Extract the (X, Y) coordinate from the center of the cell holding the provided text.  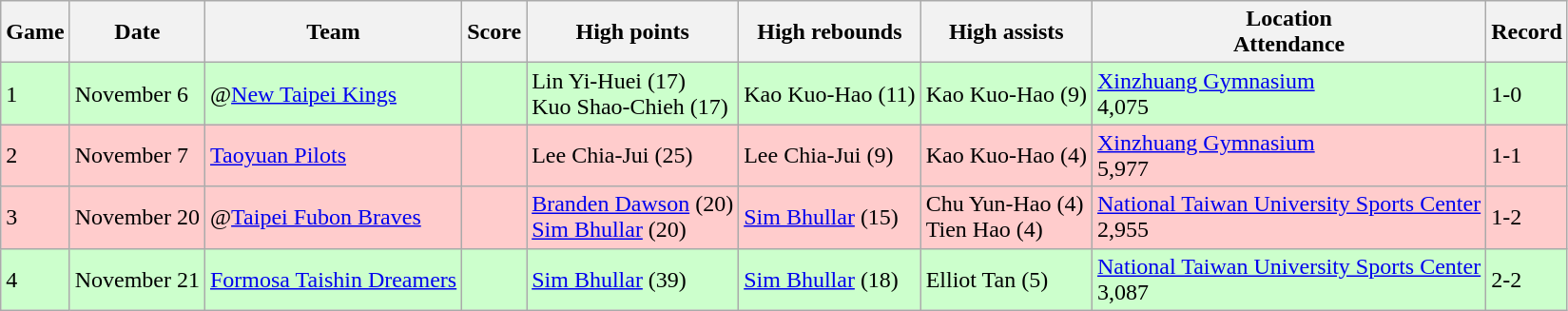
1-0 (1527, 93)
Sim Bhullar (18) (829, 280)
High rebounds (829, 32)
Lee Chia-Jui (9) (829, 156)
Xinzhuang Gymnasium4,075 (1288, 93)
@New Taipei Kings (333, 93)
National Taiwan University Sports Center3,087 (1288, 280)
1 (35, 93)
Score (494, 32)
Branden Dawson (20)Sim Bhullar (20) (633, 217)
Team (333, 32)
3 (35, 217)
Date (137, 32)
Lin Yi-Huei (17)Kuo Shao-Chieh (17) (633, 93)
2 (35, 156)
2-2 (1527, 280)
November 21 (137, 280)
National Taiwan University Sports Center2,955 (1288, 217)
Kao Kuo-Hao (4) (1006, 156)
Sim Bhullar (15) (829, 217)
November 7 (137, 156)
Kao Kuo-Hao (11) (829, 93)
Game (35, 32)
Elliot Tan (5) (1006, 280)
Record (1527, 32)
Chu Yun-Hao (4)Tien Hao (4) (1006, 217)
Sim Bhullar (39) (633, 280)
@Taipei Fubon Braves (333, 217)
LocationAttendance (1288, 32)
November 6 (137, 93)
Xinzhuang Gymnasium5,977 (1288, 156)
High assists (1006, 32)
Formosa Taishin Dreamers (333, 280)
4 (35, 280)
High points (633, 32)
November 20 (137, 217)
1-2 (1527, 217)
Lee Chia-Jui (25) (633, 156)
1-1 (1527, 156)
Kao Kuo-Hao (9) (1006, 93)
Taoyuan Pilots (333, 156)
